Output the [X, Y] coordinate of the center of the cell containing the given text.  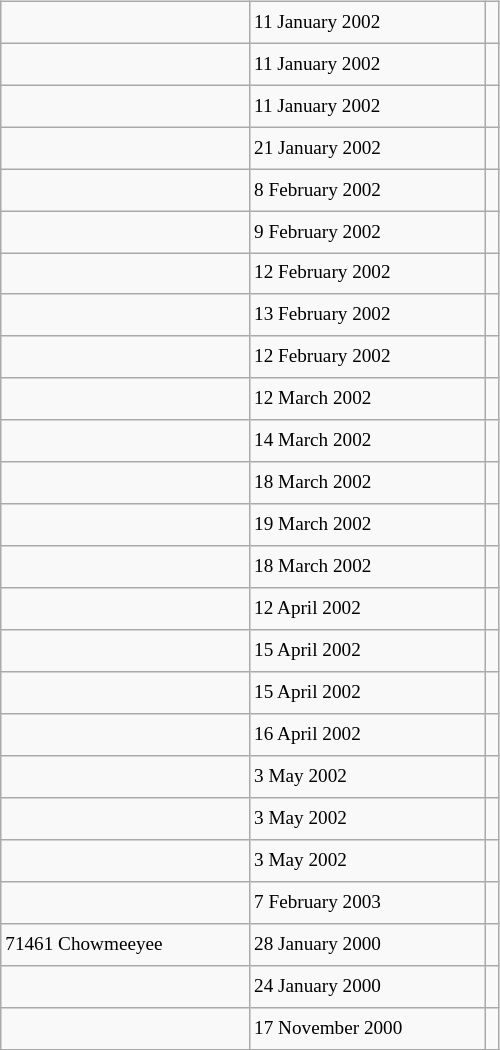
12 April 2002 [368, 609]
14 March 2002 [368, 441]
16 April 2002 [368, 735]
12 March 2002 [368, 399]
28 January 2000 [368, 944]
19 March 2002 [368, 525]
17 November 2000 [368, 1028]
8 February 2002 [368, 190]
71461 Chowmeeyee [126, 944]
21 January 2002 [368, 148]
9 February 2002 [368, 232]
7 February 2003 [368, 902]
24 January 2000 [368, 986]
13 February 2002 [368, 315]
